Search for the cell housing the specified text and yield its (X, Y) center coordinate. 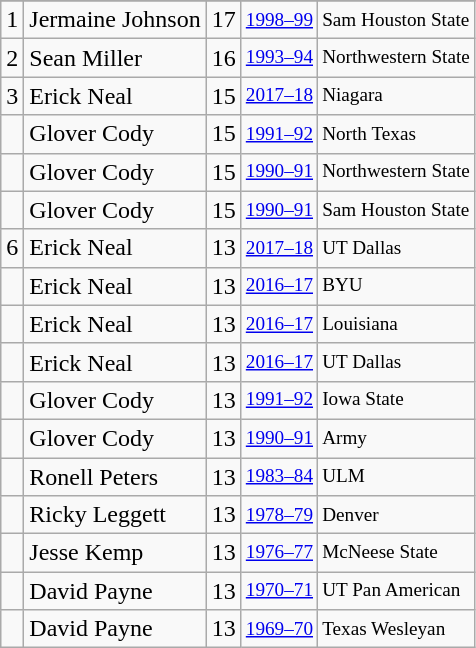
1993–94 (279, 58)
Denver (396, 515)
1978–79 (279, 515)
North Texas (396, 134)
ULM (396, 477)
Ronell Peters (115, 477)
BYU (396, 286)
1970–71 (279, 591)
3 (12, 96)
2 (12, 58)
1976–77 (279, 553)
1998–99 (279, 20)
Jesse Kemp (115, 553)
Niagara (396, 96)
Jermaine Johnson (115, 20)
Sean Miller (115, 58)
1 (12, 20)
17 (224, 20)
Iowa State (396, 400)
Louisiana (396, 324)
1969–70 (279, 629)
1983–84 (279, 477)
McNeese State (396, 553)
Army (396, 438)
UT Pan American (396, 591)
Texas Wesleyan (396, 629)
16 (224, 58)
Ricky Leggett (115, 515)
6 (12, 248)
